Return the (X, Y) coordinate for the center point of the cell that contains the specified text.  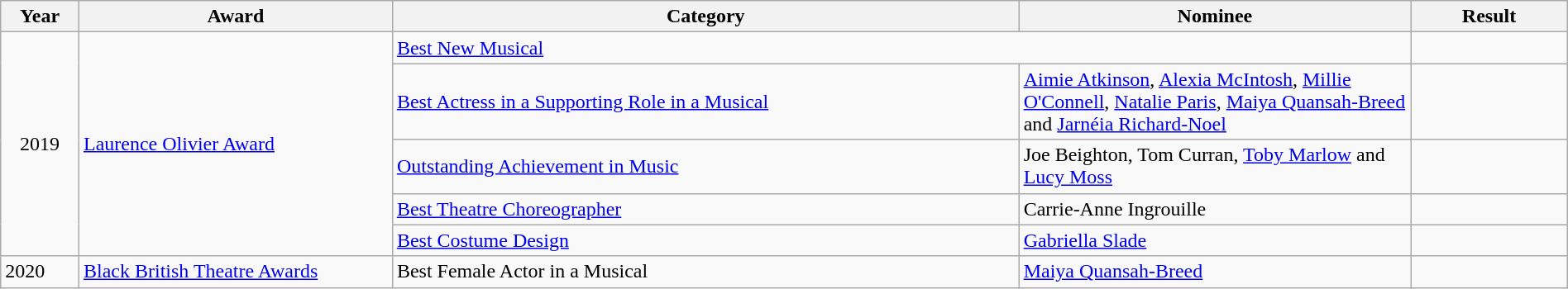
Best Female Actor in a Musical (705, 272)
Best Theatre Choreographer (705, 209)
Joe Beighton, Tom Curran, Toby Marlow and Lucy Moss (1215, 167)
Best New Musical (901, 48)
Category (705, 17)
Result (1489, 17)
Outstanding Achievement in Music (705, 167)
Black British Theatre Awards (235, 272)
Best Actress in a Supporting Role in a Musical (705, 102)
Maiya Quansah-Breed (1215, 272)
Aimie Atkinson, Alexia McIntosh, Millie O'Connell, Natalie Paris, Maiya Quansah-Breed and Jarnéia Richard-Noel (1215, 102)
Nominee (1215, 17)
Year (40, 17)
2020 (40, 272)
Best Costume Design (705, 240)
Carrie-Anne Ingrouille (1215, 209)
Award (235, 17)
Gabriella Slade (1215, 240)
2019 (40, 144)
Laurence Olivier Award (235, 144)
